Find where the given text appears and provide that cell's center as (x, y) coordinate. 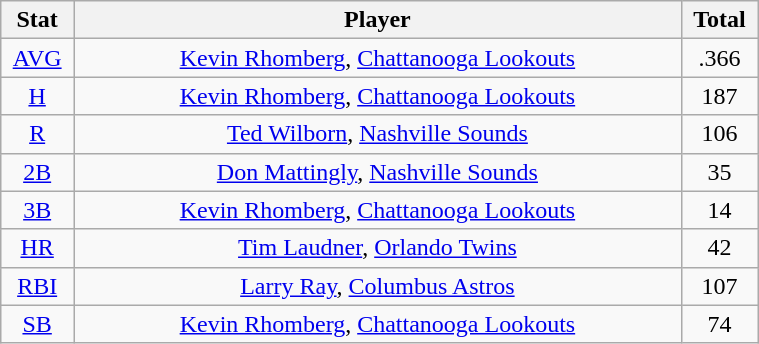
Don Mattingly, Nashville Sounds (378, 172)
Ted Wilborn, Nashville Sounds (378, 134)
HR (38, 248)
42 (719, 248)
107 (719, 286)
AVG (38, 58)
Stat (38, 20)
.366 (719, 58)
Larry Ray, Columbus Astros (378, 286)
Total (719, 20)
14 (719, 210)
H (38, 96)
SB (38, 324)
74 (719, 324)
3B (38, 210)
RBI (38, 286)
106 (719, 134)
187 (719, 96)
2B (38, 172)
35 (719, 172)
R (38, 134)
Player (378, 20)
Tim Laudner, Orlando Twins (378, 248)
